Detect which cell encompasses the target text, then output its (X, Y) center coordinate. 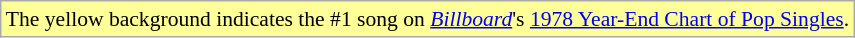
The yellow background indicates the #1 song on Billboard's 1978 Year-End Chart of Pop Singles. (428, 19)
